Return (X, Y) of the center of cell containing provided text 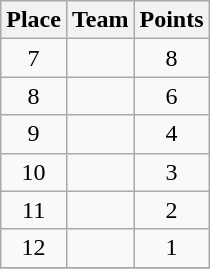
4 (172, 134)
6 (172, 96)
Team (100, 20)
10 (34, 172)
2 (172, 210)
Points (172, 20)
7 (34, 58)
12 (34, 248)
11 (34, 210)
1 (172, 248)
9 (34, 134)
Place (34, 20)
3 (172, 172)
